Scan for the cell matching the given text and deliver its (x, y) coordinate at center. 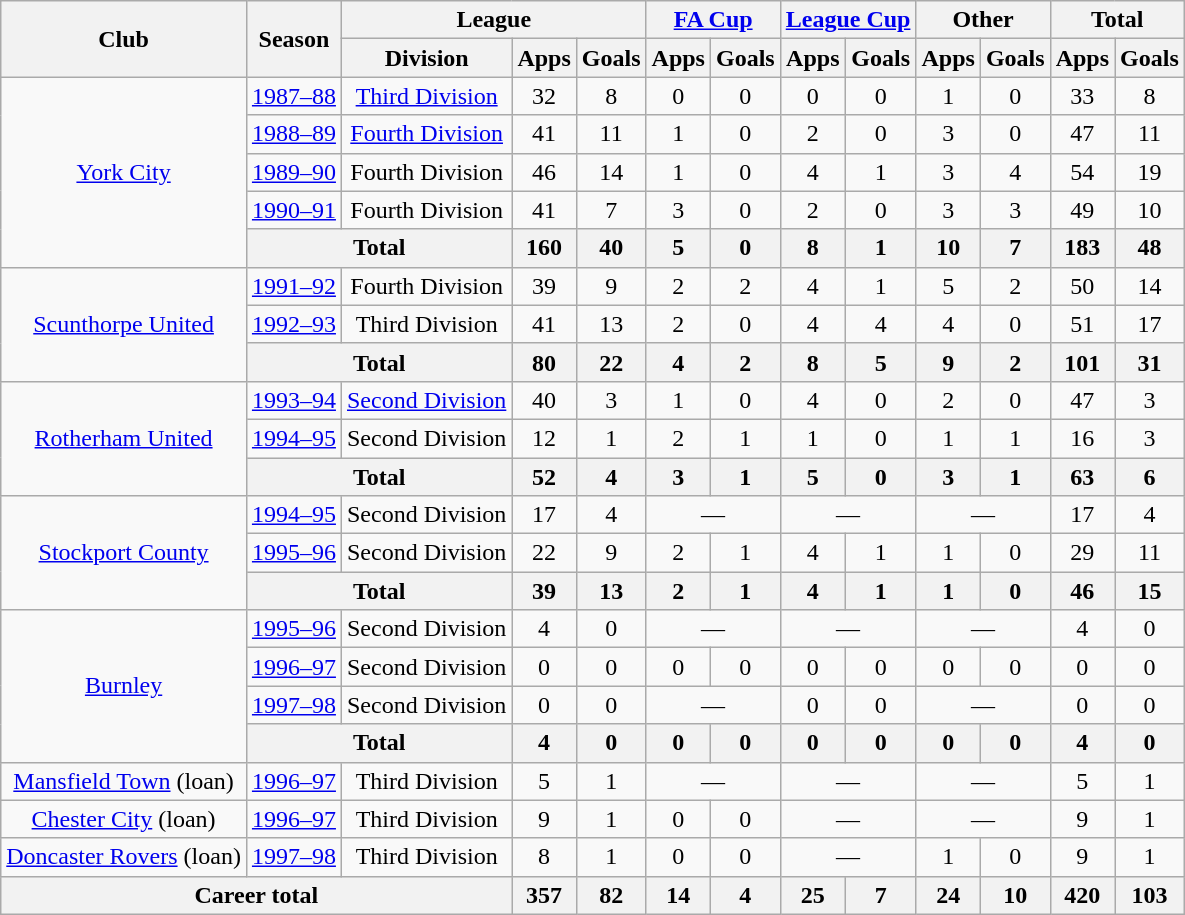
Other (983, 20)
Division (426, 58)
50 (1082, 286)
24 (948, 895)
420 (1082, 895)
1991–92 (294, 286)
6 (1150, 477)
33 (1082, 96)
103 (1150, 895)
29 (1082, 553)
51 (1082, 324)
1992–93 (294, 324)
Stockport County (124, 553)
Mansfield Town (loan) (124, 781)
160 (544, 248)
Rotherham United (124, 438)
Chester City (loan) (124, 819)
49 (1082, 210)
82 (611, 895)
101 (1082, 362)
Club (124, 39)
31 (1150, 362)
League Cup (848, 20)
16 (1082, 438)
1987–88 (294, 96)
Scunthorpe United (124, 324)
Career total (256, 895)
League (494, 20)
63 (1082, 477)
32 (544, 96)
80 (544, 362)
19 (1150, 172)
12 (544, 438)
Doncaster Rovers (loan) (124, 857)
52 (544, 477)
1988–89 (294, 134)
York City (124, 172)
Burnley (124, 686)
15 (1150, 591)
FA Cup (713, 20)
357 (544, 895)
183 (1082, 248)
54 (1082, 172)
48 (1150, 248)
1990–91 (294, 210)
Season (294, 39)
25 (812, 895)
1989–90 (294, 172)
1993–94 (294, 400)
